Return the [x, y] coordinate for the center point of the cell that contains the specified text.  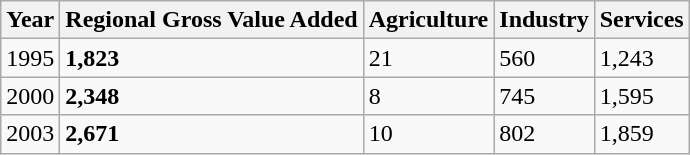
21 [428, 58]
745 [544, 96]
Year [30, 20]
560 [544, 58]
10 [428, 134]
2003 [30, 134]
1,823 [212, 58]
1,595 [642, 96]
802 [544, 134]
Services [642, 20]
1,243 [642, 58]
2,671 [212, 134]
1,859 [642, 134]
2000 [30, 96]
Agriculture [428, 20]
2,348 [212, 96]
Industry [544, 20]
Regional Gross Value Added [212, 20]
1995 [30, 58]
8 [428, 96]
